For the text-containing cell, return its midpoint in (x, y) coordinate format. 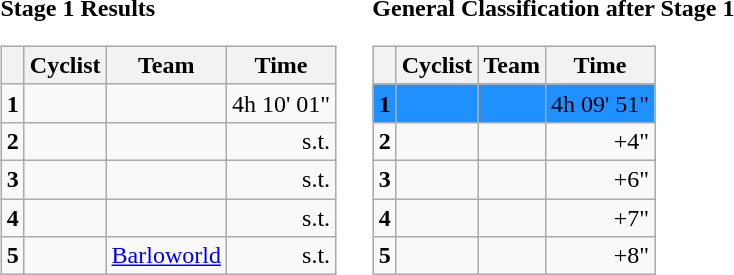
+8" (600, 256)
+6" (600, 179)
+7" (600, 217)
4h 09' 51" (600, 103)
+4" (600, 141)
Barloworld (166, 256)
4h 10' 01" (280, 103)
